Return the [x, y] coordinate for the center point of the cell that contains the specified text.  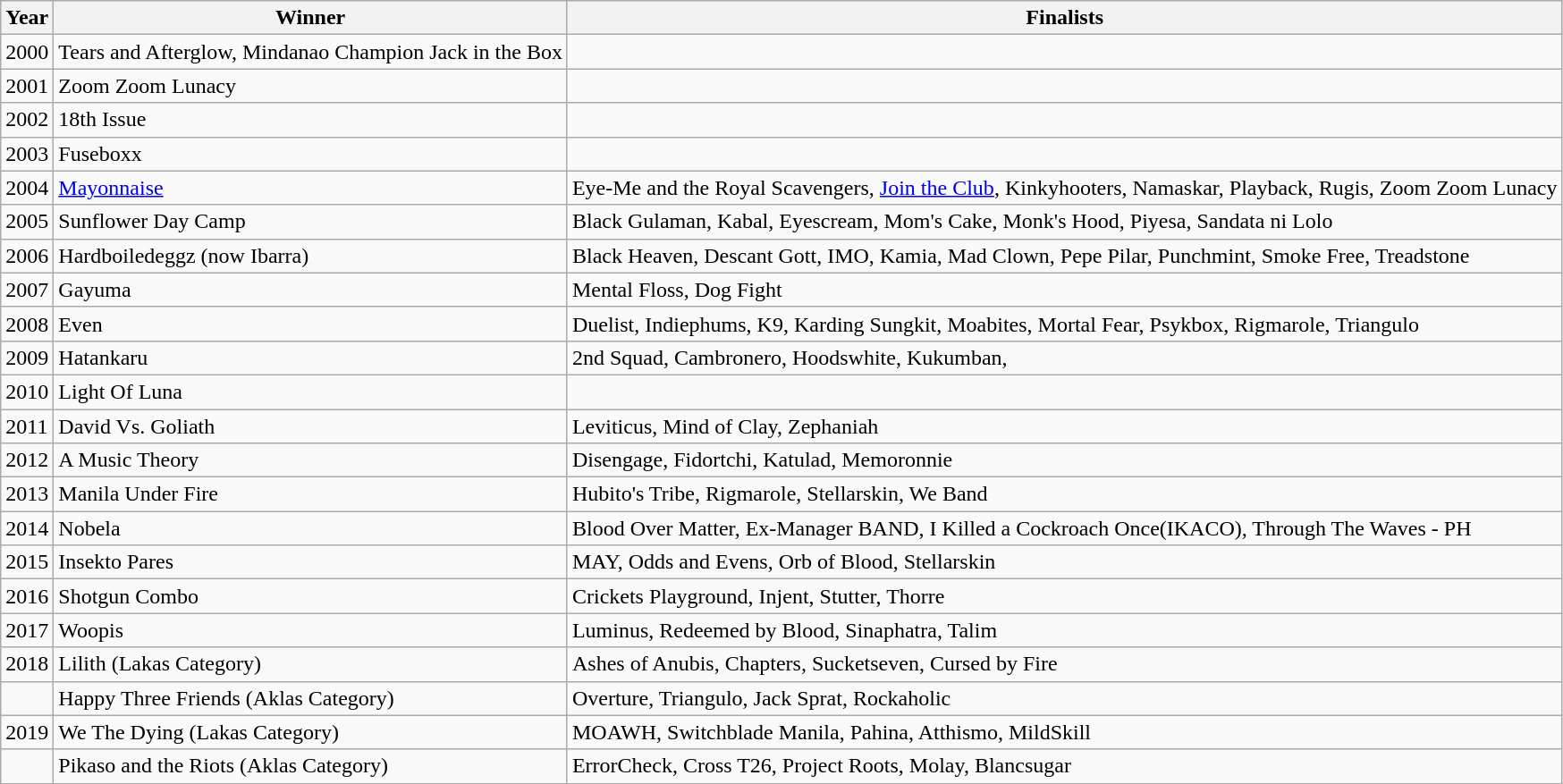
2009 [27, 358]
MOAWH, Switchblade Manila, Pahina, Atthismo, MildSkill [1064, 732]
2010 [27, 392]
Luminus, Redeemed by Blood, Sinaphatra, Talim [1064, 630]
Disengage, Fidortchi, Katulad, Memoronnie [1064, 460]
Hatankaru [311, 358]
ErrorCheck, Cross T26, Project Roots, Molay, Blancsugar [1064, 766]
2012 [27, 460]
Zoom Zoom Lunacy [311, 86]
Manila Under Fire [311, 494]
2011 [27, 426]
2nd Squad, Cambronero, Hoodswhite, Kukumban, [1064, 358]
2013 [27, 494]
Mental Floss, Dog Fight [1064, 290]
2005 [27, 222]
MAY, Odds and Evens, Orb of Blood, Stellarskin [1064, 562]
Insekto Pares [311, 562]
Finalists [1064, 18]
Black Heaven, Descant Gott, IMO, Kamia, Mad Clown, Pepe Pilar, Punchmint, Smoke Free, Treadstone [1064, 256]
Blood Over Matter, Ex-Manager BAND, I Killed a Cockroach Once(IKACO), Through The Waves - PH [1064, 528]
2008 [27, 324]
Gayuma [311, 290]
Year [27, 18]
A Music Theory [311, 460]
2019 [27, 732]
Woopis [311, 630]
2000 [27, 52]
Leviticus, Mind of Clay, Zephaniah [1064, 426]
Sunflower Day Camp [311, 222]
Black Gulaman, Kabal, Eyescream, Mom's Cake, Monk's Hood, Piyesa, Sandata ni Lolo [1064, 222]
2015 [27, 562]
Winner [311, 18]
Hardboiledeggz (now Ibarra) [311, 256]
2003 [27, 154]
Ashes of Anubis, Chapters, Sucketseven, Cursed by Fire [1064, 664]
Tears and Afterglow, Mindanao Champion Jack in the Box [311, 52]
Pikaso and the Riots (Aklas Category) [311, 766]
Lilith (Lakas Category) [311, 664]
2002 [27, 120]
Eye-Me and the Royal Scavengers, Join the Club, Kinkyhooters, Namaskar, Playback, Rugis, Zoom Zoom Lunacy [1064, 188]
We The Dying (Lakas Category) [311, 732]
Crickets Playground, Injent, Stutter, Thorre [1064, 596]
Hubito's Tribe, Rigmarole, Stellarskin, We Band [1064, 494]
Fuseboxx [311, 154]
David Vs. Goliath [311, 426]
Happy Three Friends (Aklas Category) [311, 698]
Shotgun Combo [311, 596]
Light Of Luna [311, 392]
Mayonnaise [311, 188]
Duelist, Indiephums, K9, Karding Sungkit, Moabites, Mortal Fear, Psykbox, Rigmarole, Triangulo [1064, 324]
18th Issue [311, 120]
2001 [27, 86]
2004 [27, 188]
2007 [27, 290]
2014 [27, 528]
Overture, Triangulo, Jack Sprat, Rockaholic [1064, 698]
Nobela [311, 528]
2018 [27, 664]
Even [311, 324]
2006 [27, 256]
2016 [27, 596]
2017 [27, 630]
